Provide the (x, y) coordinate of the cell's center where the given text is located.  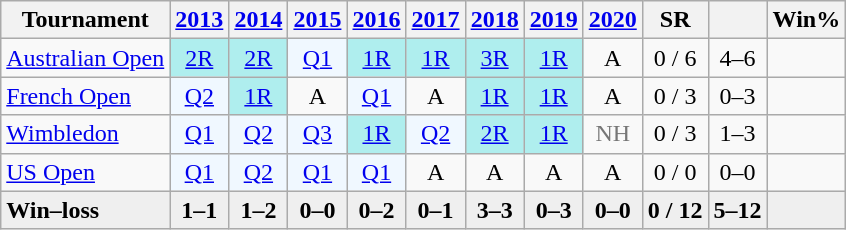
5–12 (738, 210)
2014 (258, 20)
Australian Open (86, 58)
1–2 (258, 210)
2018 (494, 20)
2019 (554, 20)
0 / 0 (675, 172)
2016 (376, 20)
Wimbledon (86, 134)
1–3 (738, 134)
Q3 (318, 134)
SR (675, 20)
Win% (806, 20)
3R (494, 58)
0–1 (436, 210)
US Open (86, 172)
2015 (318, 20)
French Open (86, 96)
Tournament (86, 20)
1–1 (200, 210)
Win–loss (86, 210)
0 / 6 (675, 58)
3–3 (494, 210)
0 / 12 (675, 210)
2013 (200, 20)
4–6 (738, 58)
0–2 (376, 210)
2017 (436, 20)
NH (612, 134)
2020 (612, 20)
